Return (X, Y) of the center of cell containing provided text 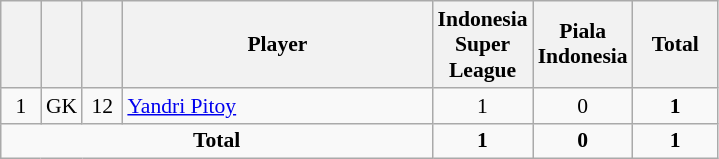
Piala Indonesia (583, 44)
Indonesia Super League (482, 44)
GK (62, 106)
Player (277, 44)
Yandri Pitoy (277, 106)
12 (102, 106)
